Capture the cell that displays the provided text and extract its [X, Y] central coordinate. 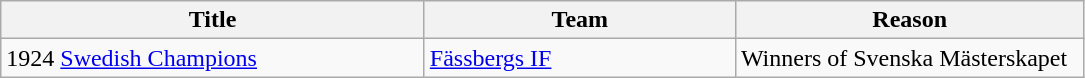
Reason [910, 20]
Winners of Svenska Mästerskapet [910, 58]
Fässbergs IF [580, 58]
Team [580, 20]
Title [213, 20]
1924 Swedish Champions [213, 58]
